Provide the (X, Y) coordinate of the cell's center where the given text is located.  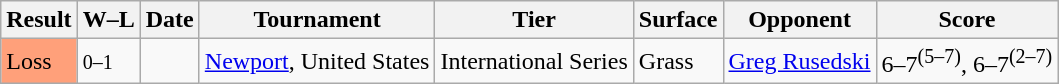
Greg Rusedski (800, 62)
International Series (534, 62)
Opponent (800, 20)
Grass (678, 62)
6–7(5–7), 6–7(2–7) (967, 62)
Surface (678, 20)
Newport, United States (317, 62)
Result (39, 20)
Loss (39, 62)
Tier (534, 20)
Tournament (317, 20)
Date (170, 20)
Score (967, 20)
0–1 (108, 62)
W–L (108, 20)
